Pinpoint the cell where the given text exists, returning its [X, Y] midpoint coordinate. 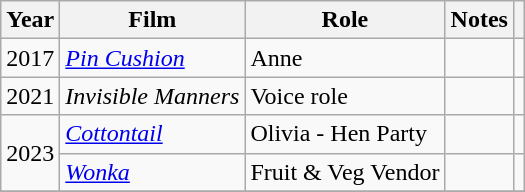
Pin Cushion [152, 58]
Year [30, 20]
Anne [345, 58]
Notes [479, 20]
Role [345, 20]
Fruit & Veg Vendor [345, 172]
2023 [30, 153]
Film [152, 20]
Invisible Manners [152, 96]
2021 [30, 96]
Olivia - Hen Party [345, 134]
Voice role [345, 96]
Wonka [152, 172]
Cottontail [152, 134]
2017 [30, 58]
